Locate the cell with the specified text and output its (X, Y) center coordinate. 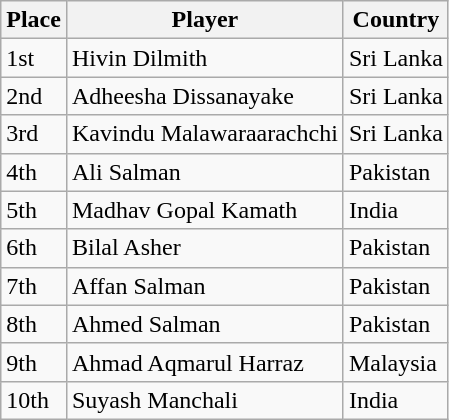
Hivin Dilmith (204, 58)
Malaysia (396, 362)
Place (34, 20)
Suyash Manchali (204, 400)
7th (34, 286)
1st (34, 58)
Country (396, 20)
5th (34, 210)
4th (34, 172)
8th (34, 324)
Ahmed Salman (204, 324)
10th (34, 400)
Ahmad Aqmarul Harraz (204, 362)
Ali Salman (204, 172)
3rd (34, 134)
Kavindu Malawaraarachchi (204, 134)
Madhav Gopal Kamath (204, 210)
Affan Salman (204, 286)
Adheesha Dissanayake (204, 96)
Bilal Asher (204, 248)
Player (204, 20)
9th (34, 362)
6th (34, 248)
2nd (34, 96)
